Determine the [X, Y] coordinate at the center of the cell enclosing the given text.  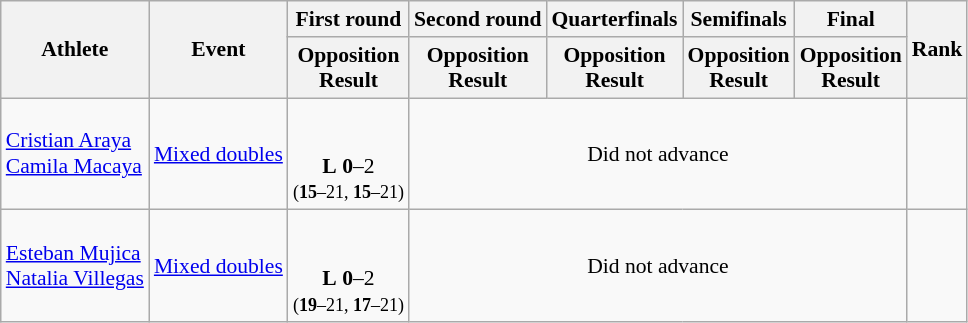
Final [851, 19]
L 0–2(19–21, 17–21) [348, 266]
Rank [938, 50]
Second round [478, 19]
Semifinals [739, 19]
L 0–2(15–21, 15–21) [348, 154]
First round [348, 19]
Quarterfinals [615, 19]
Esteban MujicaNatalia Villegas [75, 266]
Athlete [75, 50]
Cristian ArayaCamila Macaya [75, 154]
Event [218, 50]
